Detect which cell encompasses the target text, then output its (x, y) center coordinate. 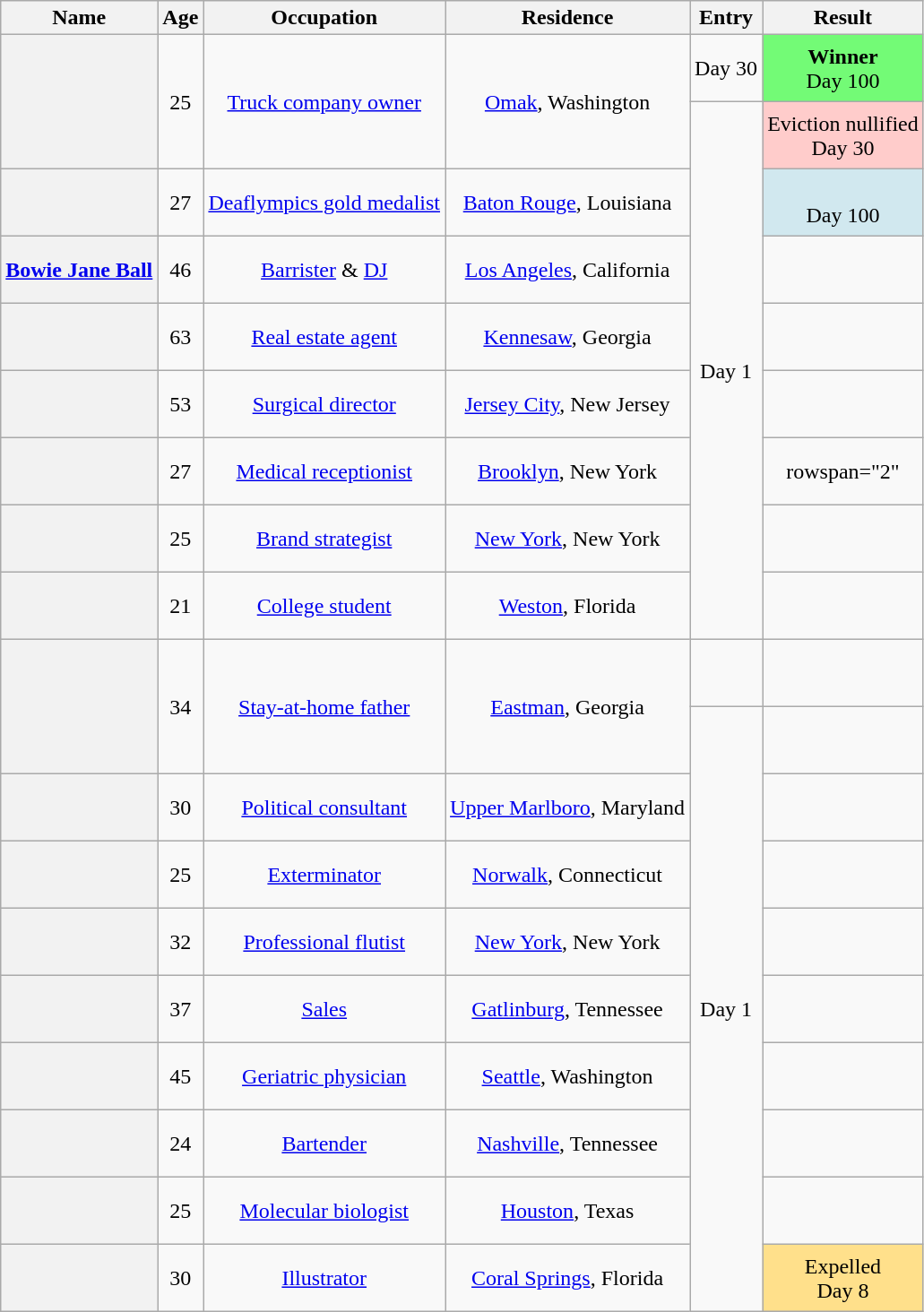
32 (181, 943)
Name (79, 18)
37 (181, 1009)
Nashville, Tennessee (568, 1144)
Brand strategist (324, 539)
ExpelledDay 8 (843, 1278)
Stay-at-home father (324, 707)
34 (181, 707)
Norwalk, Connecticut (568, 875)
Omak, Washington (568, 102)
Age (181, 18)
Bartender (324, 1144)
Occupation (324, 18)
Truck company owner (324, 102)
Professional flutist (324, 943)
Kennesaw, Georgia (568, 337)
Eviction nullifiedDay 30 (843, 136)
Upper Marlboro, Maryland (568, 808)
Barrister & DJ (324, 271)
Weston, Florida (568, 606)
Illustrator (324, 1278)
Exterminator (324, 875)
Coral Springs, Florida (568, 1278)
45 (181, 1077)
Brooklyn, New York (568, 471)
Bowie Jane Ball (79, 271)
Residence (568, 18)
WinnerDay 100 (843, 68)
63 (181, 337)
Gatlinburg, Tennessee (568, 1009)
46 (181, 271)
Medical receptionist (324, 471)
Houston, Texas (568, 1212)
Molecular biologist (324, 1212)
53 (181, 405)
Los Angeles, California (568, 271)
Entry (726, 18)
21 (181, 606)
Surgical director (324, 405)
Sales (324, 1009)
Political consultant (324, 808)
Eastman, Georgia (568, 707)
rowspan="2" (843, 471)
Real estate agent (324, 337)
Deaflympics gold medalist (324, 203)
Jersey City, New Jersey (568, 405)
Seattle, Washington (568, 1077)
College student (324, 606)
24 (181, 1144)
Baton Rouge, Louisiana (568, 203)
Result (843, 18)
Geriatric physician (324, 1077)
Day 100 (843, 203)
Day 30 (726, 68)
